Locate the cell with the specified text and output its (X, Y) center coordinate. 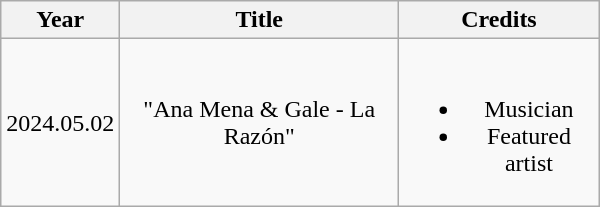
Year (60, 20)
MusicianFeatured artist (500, 122)
"Ana Mena & Gale - La Razón" (260, 122)
Credits (500, 20)
2024.05.02 (60, 122)
Title (260, 20)
